Return (x, y) of the center of cell containing provided text 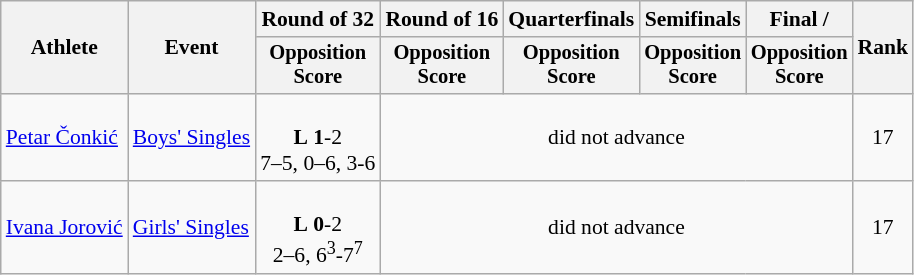
Ivana Jorović (64, 227)
Round of 16 (442, 19)
Semifinals (692, 19)
Final / (800, 19)
Athlete (64, 48)
Round of 32 (318, 19)
Boys' Singles (192, 138)
Girls' Singles (192, 227)
Petar Čonkić (64, 138)
L 1-2 7–5, 0–6, 3-6 (318, 138)
Rank (882, 48)
L 0-2 2–6, 63-77 (318, 227)
Event (192, 48)
Quarterfinals (571, 19)
